Provide the [X, Y] coordinate of the cell's center where the given text is located.  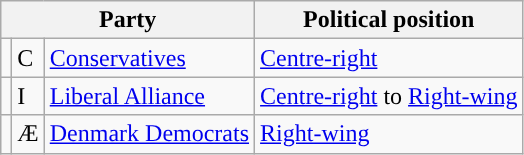
Denmark Democrats [149, 134]
Centre-right to Right-wing [389, 96]
Party [128, 20]
I [28, 96]
Liberal Alliance [149, 96]
Centre-right [389, 58]
C [28, 58]
Political position [389, 20]
Right-wing [389, 134]
Conservatives [149, 58]
Æ [28, 134]
